Pinpoint the cell where the given text exists, returning its [X, Y] midpoint coordinate. 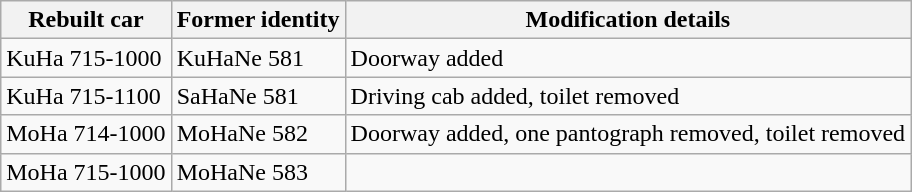
MoHa 715-1000 [86, 172]
Former identity [258, 20]
Doorway added [628, 58]
Modification details [628, 20]
MoHa 714-1000 [86, 134]
Driving cab added, toilet removed [628, 96]
Doorway added, one pantograph removed, toilet removed [628, 134]
KuHa 715-1100 [86, 96]
KuHaNe 581 [258, 58]
Rebuilt car [86, 20]
KuHa 715-1000 [86, 58]
SaHaNe 581 [258, 96]
MoHaNe 582 [258, 134]
MoHaNe 583 [258, 172]
